Pinpoint the cell where the given text exists, returning its [X, Y] midpoint coordinate. 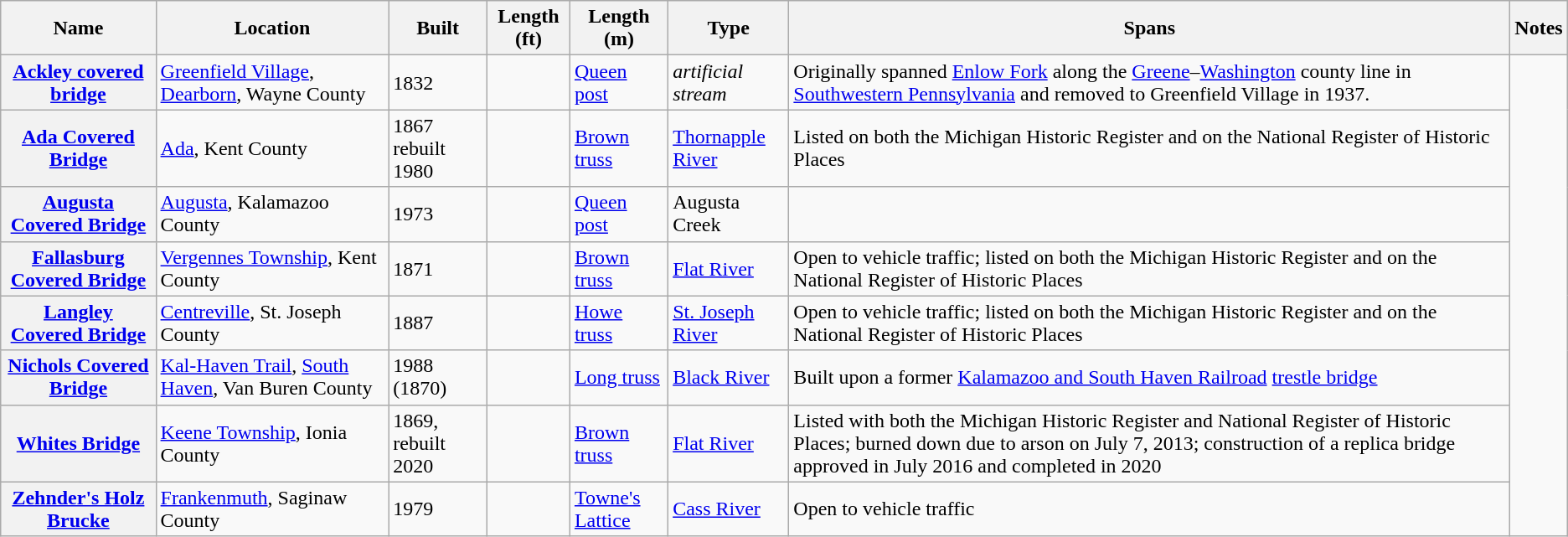
artificial stream [729, 82]
Augusta Creek [729, 214]
Towne's Lattice [618, 509]
Whites Bridge [79, 443]
1973 [438, 214]
1867 rebuilt 1980 [438, 148]
Ada, Kent County [272, 148]
Notes [1539, 28]
Howe truss [618, 323]
Augusta, Kalamazoo County [272, 214]
Spans [1149, 28]
Name [79, 28]
Zehnder's Holz Brucke [79, 509]
Kal-Haven Trail, South Haven, Van Buren County [272, 377]
Length (m) [618, 28]
Long truss [618, 377]
Cass River [729, 509]
1979 [438, 509]
Langley Covered Bridge [79, 323]
Keene Township, Ionia County [272, 443]
Length (ft) [529, 28]
Built [438, 28]
Thornapple River [729, 148]
Open to vehicle traffic [1149, 509]
Frankenmuth, Saginaw County [272, 509]
Greenfield Village, Dearborn, Wayne County [272, 82]
Nichols Covered Bridge [79, 377]
Ackley covered bridge [79, 82]
Ada Covered Bridge [79, 148]
Vergennes Township, Kent County [272, 268]
Built upon a former Kalamazoo and South Haven Railroad trestle bridge [1149, 377]
Originally spanned Enlow Fork along the Greene–Washington county line in Southwestern Pennsylvania and removed to Greenfield Village in 1937. [1149, 82]
St. Joseph River [729, 323]
1887 [438, 323]
Listed on both the Michigan Historic Register and on the National Register of Historic Places [1149, 148]
Centreville, St. Joseph County [272, 323]
Augusta Covered Bridge [79, 214]
Type [729, 28]
1832 [438, 82]
Location [272, 28]
1871 [438, 268]
1988(1870) [438, 377]
1869, rebuilt 2020 [438, 443]
Fallasburg Covered Bridge [79, 268]
Black River [729, 377]
